Find where the given text appears and provide that cell's center as (x, y) coordinate. 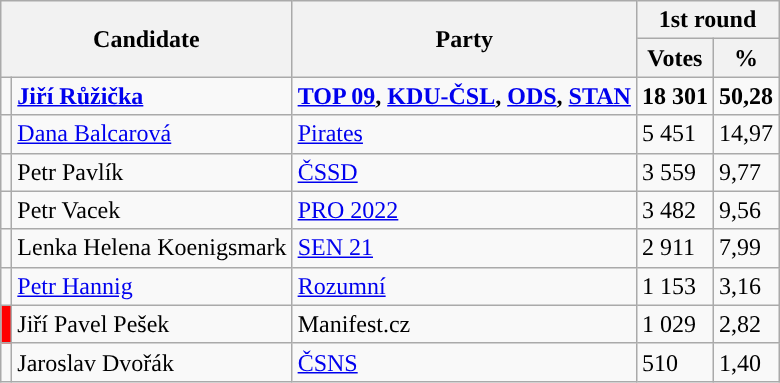
ČSSD (464, 172)
1 029 (674, 324)
18 301 (674, 96)
ČSNS (464, 362)
Party (464, 39)
Manifest.cz (464, 324)
510 (674, 362)
9,77 (746, 172)
PRO 2022 (464, 210)
2,82 (746, 324)
Petr Pavlík (152, 172)
1,40 (746, 362)
Jiří Růžička (152, 96)
% (746, 58)
9,56 (746, 210)
Dana Balcarová (152, 134)
3 559 (674, 172)
Votes (674, 58)
50,28 (746, 96)
Pirates (464, 134)
2 911 (674, 248)
5 451 (674, 134)
3 482 (674, 210)
14,97 (746, 134)
SEN 21 (464, 248)
Petr Hannig (152, 286)
1 153 (674, 286)
1st round (707, 20)
3,16 (746, 286)
Rozumní (464, 286)
Lenka Helena Koenigsmark (152, 248)
TOP 09, KDU-ČSL, ODS, STAN (464, 96)
7,99 (746, 248)
Petr Vacek (152, 210)
Jaroslav Dvořák (152, 362)
Candidate (146, 39)
Jiří Pavel Pešek (152, 324)
